Capture the cell that displays the provided text and extract its (X, Y) central coordinate. 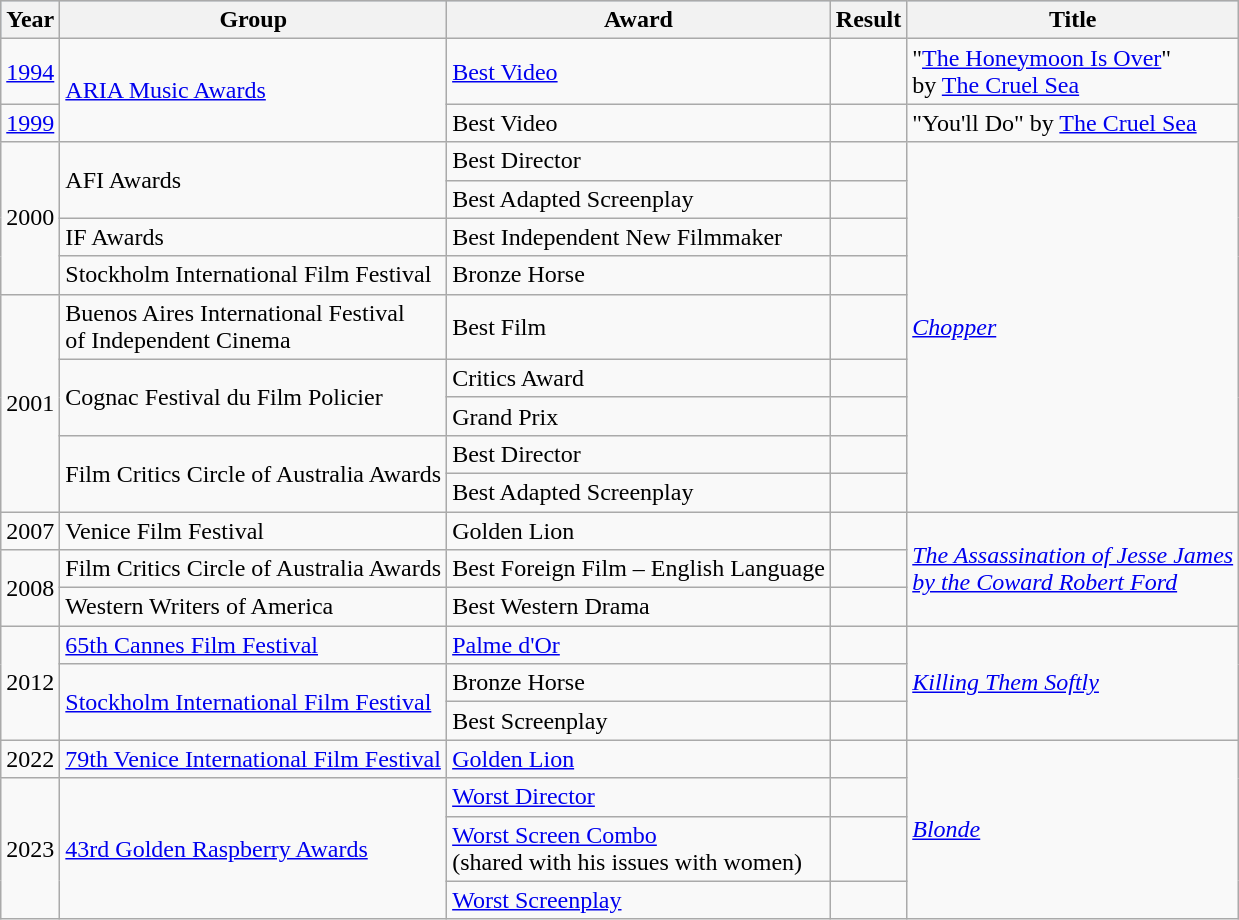
2007 (30, 531)
Grand Prix (639, 416)
Buenos Aires International Festivalof Independent Cinema (254, 326)
1994 (30, 72)
Critics Award (639, 378)
2008 (30, 588)
2001 (30, 402)
"The Honeymoon Is Over"by The Cruel Sea (1073, 72)
Chopper (1073, 327)
43rd Golden Raspberry Awards (254, 848)
Worst Screenplay (639, 900)
Best Film (639, 326)
Award (639, 20)
Venice Film Festival (254, 531)
Worst Director (639, 797)
AFI Awards (254, 180)
Blonde (1073, 830)
Cognac Festival du Film Policier (254, 397)
Result (868, 20)
2022 (30, 759)
1999 (30, 123)
IF Awards (254, 237)
Western Writers of America (254, 607)
Title (1073, 20)
Best Western Drama (639, 607)
Best Independent New Filmmaker (639, 237)
Best Screenplay (639, 721)
2023 (30, 848)
The Assassination of Jesse Jamesby the Coward Robert Ford (1073, 569)
65th Cannes Film Festival (254, 645)
"You'll Do" by The Cruel Sea (1073, 123)
Best Foreign Film – English Language (639, 569)
Palme d'Or (639, 645)
Group (254, 20)
Killing Them Softly (1073, 683)
Year (30, 20)
2012 (30, 683)
Worst Screen Combo(shared with his issues with women) (639, 848)
2000 (30, 218)
79th Venice International Film Festival (254, 759)
ARIA Music Awards (254, 90)
